For the text-containing cell, return its midpoint in (x, y) coordinate format. 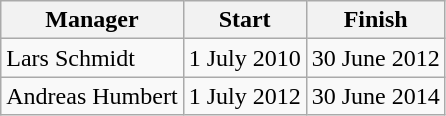
Start (244, 20)
Lars Schmidt (92, 58)
30 June 2012 (376, 58)
1 July 2012 (244, 96)
Manager (92, 20)
30 June 2014 (376, 96)
Finish (376, 20)
1 July 2010 (244, 58)
Andreas Humbert (92, 96)
